Locate the cell with the specified text and output its (x, y) center coordinate. 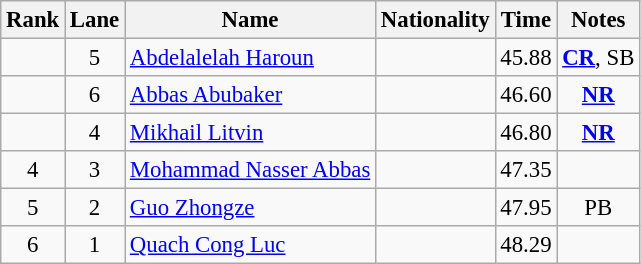
Guo Zhongze (250, 208)
Notes (598, 20)
CR, SB (598, 58)
PB (598, 208)
Abbas Abubaker (250, 95)
45.88 (526, 58)
Quach Cong Luc (250, 245)
Time (526, 20)
Lane (95, 20)
Name (250, 20)
48.29 (526, 245)
46.60 (526, 95)
2 (95, 208)
47.95 (526, 208)
Nationality (436, 20)
Mohammad Nasser Abbas (250, 170)
46.80 (526, 133)
3 (95, 170)
Mikhail Litvin (250, 133)
47.35 (526, 170)
Abdelalelah Haroun (250, 58)
Rank (33, 20)
1 (95, 245)
